Provide the [X, Y] coordinate of the cell's center where the given text is located.  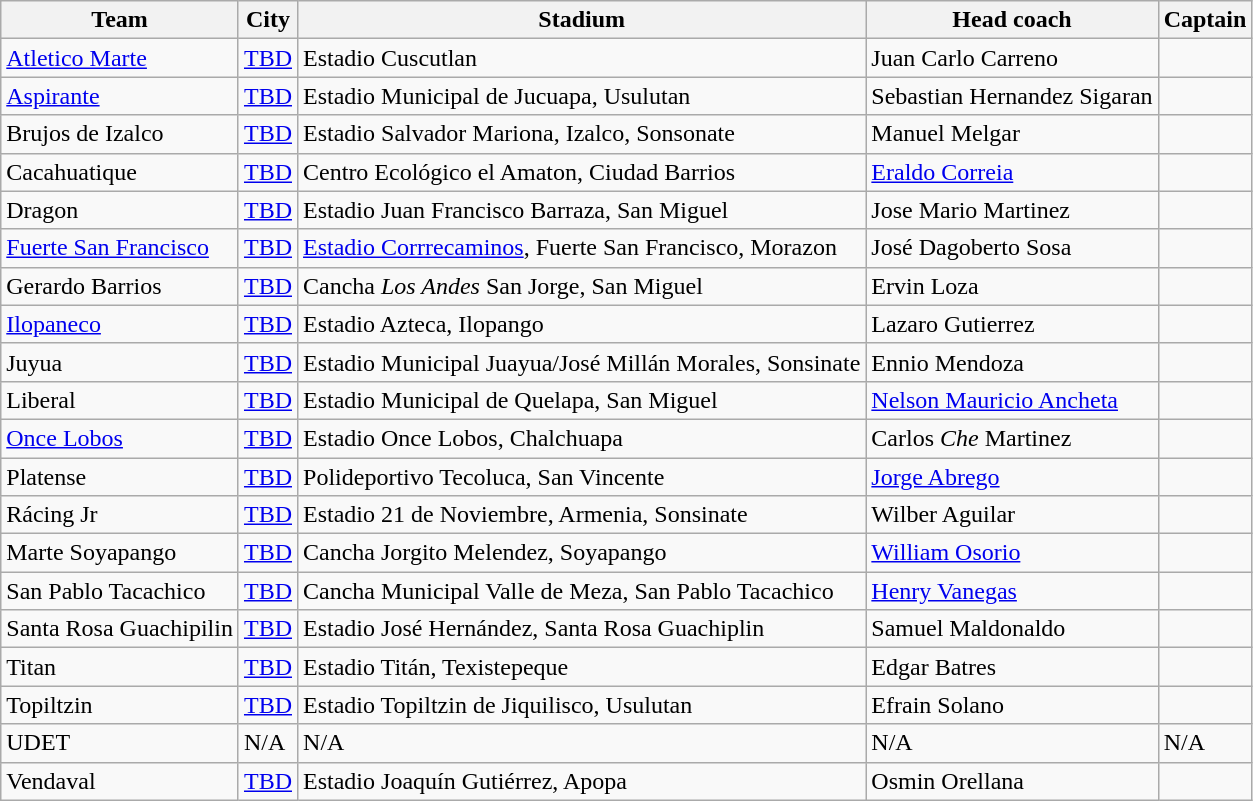
Ennio Mendoza [1012, 362]
Cancha Los Andes San Jorge, San Miguel [582, 286]
Estadio José Hernández, Santa Rosa Guachiplin [582, 629]
Estadio Corrrecaminos, Fuerte San Francisco, Morazon [582, 248]
Lazaro Gutierrez [1012, 324]
Estadio Topiltzin de Jiquilisco, Usulutan [582, 705]
Dragon [120, 210]
Platense [120, 477]
Titan [120, 667]
José Dagoberto Sosa [1012, 248]
Cancha Jorgito Melendez, Soyapango [582, 553]
San Pablo Tacachico [120, 591]
Estadio Juan Francisco Barraza, San Miguel [582, 210]
Topiltzin [120, 705]
Aspirante [120, 96]
Efrain Solano [1012, 705]
Estadio Joaquín Gutiérrez, Apopa [582, 781]
Vendaval [120, 781]
UDET [120, 743]
Once Lobos [120, 438]
Fuerte San Francisco [120, 248]
Estadio Municipal de Jucuapa, Usulutan [582, 96]
Estadio Titán, Texistepeque [582, 667]
Liberal [120, 400]
Eraldo Correia [1012, 172]
Gerardo Barrios [120, 286]
Rácing Jr [120, 515]
Atletico Marte [120, 58]
Marte Soyapango [120, 553]
Juyua [120, 362]
Cancha Municipal Valle de Meza, San Pablo Tacachico [582, 591]
City [268, 20]
Estadio Salvador Mariona, Izalco, Sonsonate [582, 134]
Ervin Loza [1012, 286]
Nelson Mauricio Ancheta [1012, 400]
Stadium [582, 20]
Sebastian Hernandez Sigaran [1012, 96]
Estadio Municipal Juayua/José Millán Morales, Sonsinate [582, 362]
William Osorio [1012, 553]
Jose Mario Martinez [1012, 210]
Jorge Abrego [1012, 477]
Estadio Azteca, Ilopango [582, 324]
Captain [1205, 20]
Brujos de Izalco [120, 134]
Osmin Orellana [1012, 781]
Team [120, 20]
Edgar Batres [1012, 667]
Estadio Cuscutlan [582, 58]
Manuel Melgar [1012, 134]
Samuel Maldonaldo [1012, 629]
Juan Carlo Carreno [1012, 58]
Cacahuatique [120, 172]
Carlos Che Martinez [1012, 438]
Henry Vanegas [1012, 591]
Centro Ecológico el Amaton, Ciudad Barrios [582, 172]
Estadio 21 de Noviembre, Armenia, Sonsinate [582, 515]
Santa Rosa Guachipilin [120, 629]
Head coach [1012, 20]
Estadio Once Lobos, Chalchuapa [582, 438]
Polideportivo Tecoluca, San Vincente [582, 477]
Estadio Municipal de Quelapa, San Miguel [582, 400]
Wilber Aguilar [1012, 515]
Ilopaneco [120, 324]
